Identify which cell holds the provided text, then report its (X, Y) central coordinate. 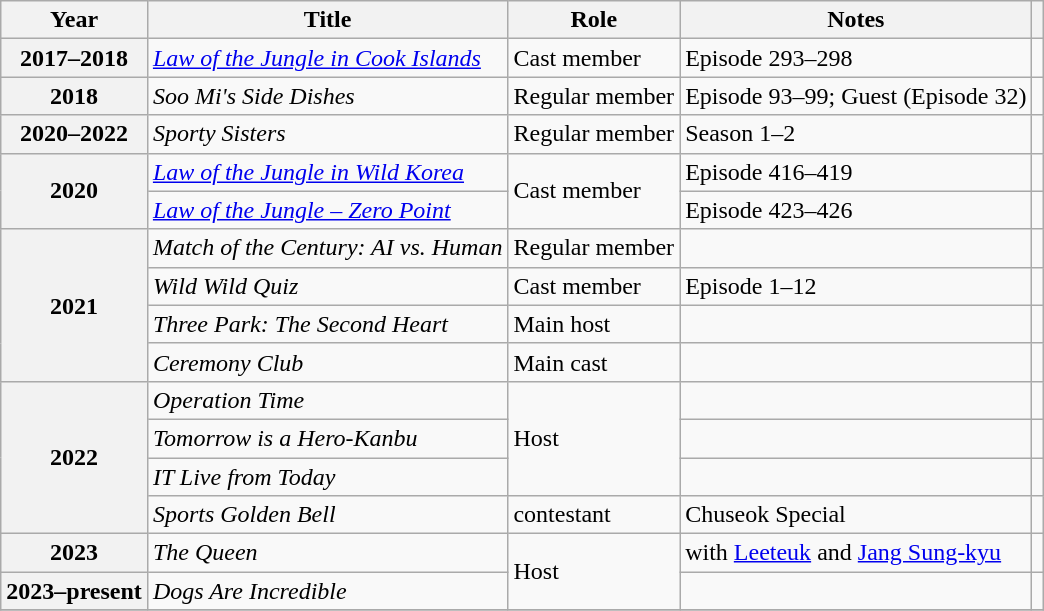
Main cast (594, 362)
Episode 423–426 (856, 210)
with Leeteuk and Jang Sung-kyu (856, 553)
Episode 293–298 (856, 58)
Three Park: The Second Heart (328, 324)
Match of the Century: AI vs. Human (328, 248)
Sports Golden Bell (328, 515)
Role (594, 20)
Soo Mi's Side Dishes (328, 96)
Law of the Jungle in Wild Korea (328, 172)
Title (328, 20)
contestant (594, 515)
Operation Time (328, 400)
Law of the Jungle in Cook Islands (328, 58)
Notes (856, 20)
Wild Wild Quiz (328, 286)
2020–2022 (74, 134)
Episode 1–12 (856, 286)
Sporty Sisters (328, 134)
2022 (74, 457)
2018 (74, 96)
Season 1–2 (856, 134)
The Queen (328, 553)
2023 (74, 553)
2017–2018 (74, 58)
2021 (74, 305)
Ceremony Club (328, 362)
Year (74, 20)
Chuseok Special (856, 515)
Episode 93–99; Guest (Episode 32) (856, 96)
Dogs Are Incredible (328, 591)
IT Live from Today (328, 477)
Law of the Jungle – Zero Point (328, 210)
Tomorrow is a Hero-Kanbu (328, 438)
2020 (74, 191)
Main host (594, 324)
2023–present (74, 591)
Episode 416–419 (856, 172)
